Extract the (x, y) coordinate from the center of the cell holding the provided text.  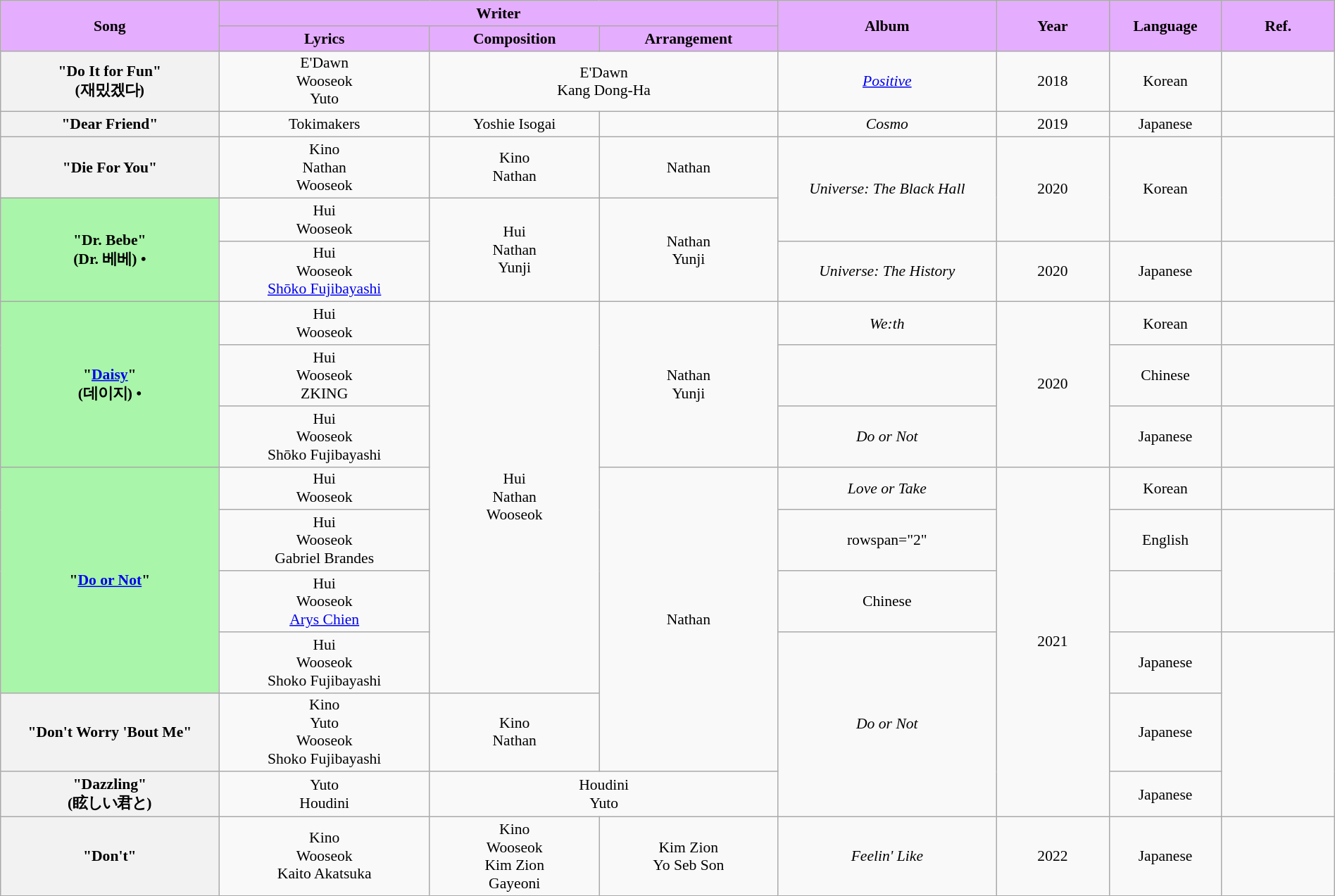
KinoYutoWooseokShoko Fujibayashi (325, 732)
"Don't" (110, 856)
Yoshie Isogai (514, 125)
Language (1165, 25)
Song (110, 25)
Arrangement (689, 38)
E'DawnKang Dong-Ha (603, 82)
rowspan="2" (887, 541)
HuiNathanWooseok (514, 497)
"Dr. Bebe" (Dr. 베베) • (110, 250)
2022 (1053, 856)
"Daisy"(데이지) • (110, 384)
"Do It for Fun" (재밌겠다) (110, 82)
Lyrics (325, 38)
YutoHoudini (325, 794)
Composition (514, 38)
KinoWooseokKim ZionGayeoni (514, 856)
HuiWooseokArys Chien (325, 601)
KinoNathanWooseok (325, 168)
English (1165, 541)
Album (887, 25)
Kim ZionYo Seb Son (689, 856)
"Dazzling"(眩しい君と) (110, 794)
HuiWooseokZKING (325, 376)
Universe: The History (887, 272)
HuiNathanYunji (514, 250)
Writer (499, 13)
"Don't Worry 'Bout Me" (110, 732)
We:th (887, 324)
Love or Take (887, 488)
"Do or Not" (110, 580)
"Die For You" (110, 168)
HuiWooseokShoko Fujibayashi (325, 662)
Ref. (1278, 25)
"Dear Friend" (110, 125)
E'DawnWooseokYuto (325, 82)
Tokimakers (325, 125)
2019 (1053, 125)
2018 (1053, 82)
Feelin' Like (887, 856)
HuiWooseokGabriel Brandes (325, 541)
Universe: The Black Hall (887, 189)
Cosmo (887, 125)
2021 (1053, 642)
KinoWooseokKaito Akatsuka (325, 856)
Year (1053, 25)
HoudiniYuto (603, 794)
Positive (887, 82)
